Return the (x, y) coordinate for the center point of the cell that contains the specified text.  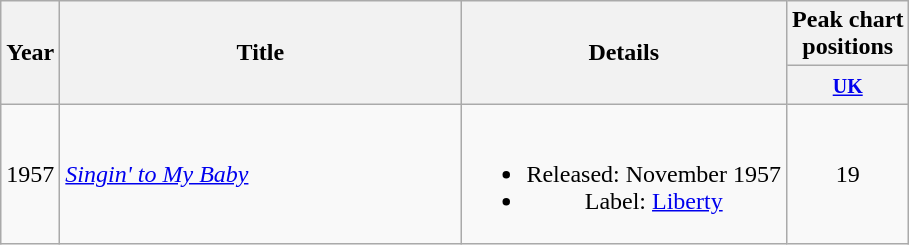
Released: November 1957Label: Liberty (624, 174)
Peak chartpositions (848, 34)
Details (624, 52)
1957 (30, 174)
19 (848, 174)
Year (30, 52)
Title (260, 52)
Singin' to My Baby (260, 174)
UK (848, 85)
